Extract the (X, Y) coordinate from the center of the cell holding the provided text.  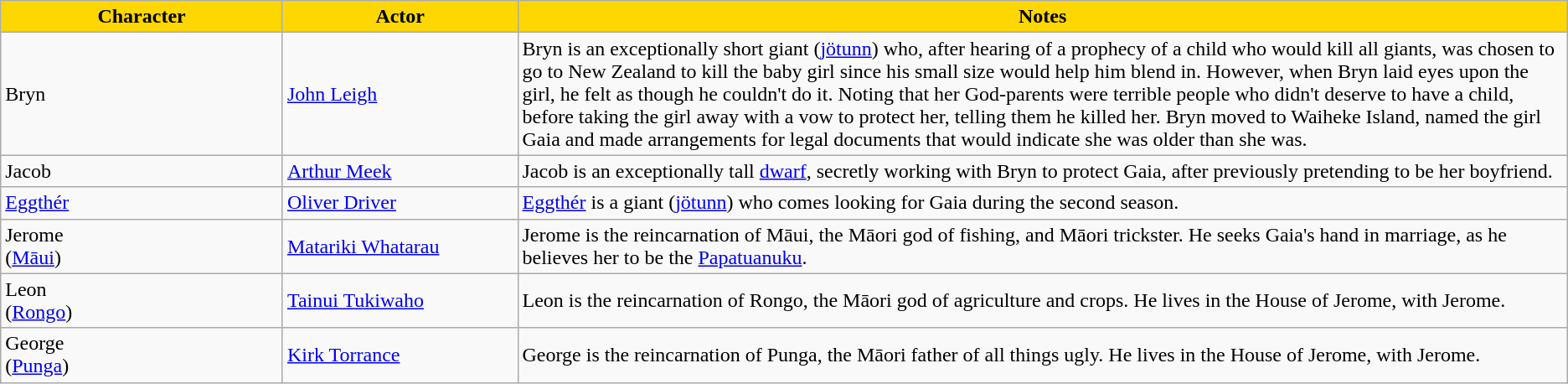
Jerome(Māui) (142, 246)
John Leigh (400, 94)
George is the reincarnation of Punga, the Māori father of all things ugly. He lives in the House of Jerome, with Jerome. (1042, 355)
Jacob is an exceptionally tall dwarf, secretly working with Bryn to protect Gaia, after previously pretending to be her boyfriend. (1042, 171)
Notes (1042, 17)
Tainui Tukiwaho (400, 300)
Jacob (142, 171)
Actor (400, 17)
Eggthér (142, 203)
Matariki Whatarau (400, 246)
Character (142, 17)
Arthur Meek (400, 171)
Oliver Driver (400, 203)
Eggthér is a giant (jötunn) who comes looking for Gaia during the second season. (1042, 203)
Bryn (142, 94)
Leon is the reincarnation of Rongo, the Māori god of agriculture and crops. He lives in the House of Jerome, with Jerome. (1042, 300)
Kirk Torrance (400, 355)
George(Punga) (142, 355)
Leon(Rongo) (142, 300)
